Return the [x, y] coordinate for the center point of the cell that contains the specified text.  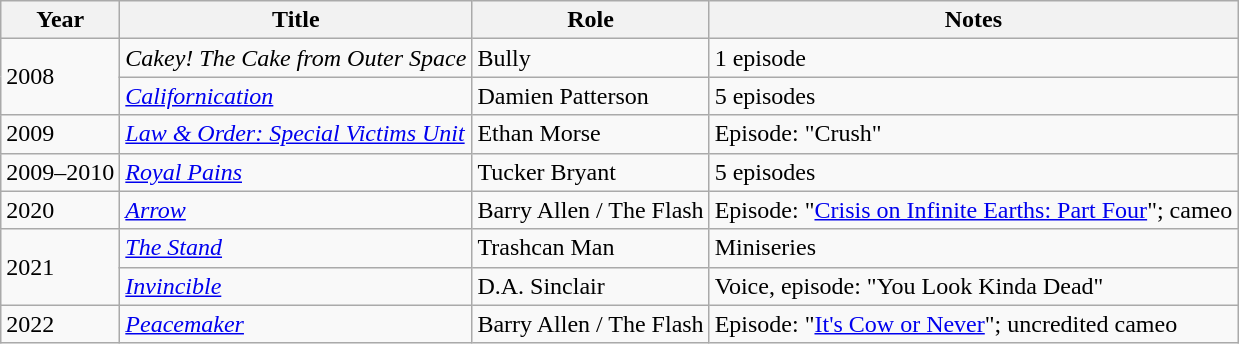
Royal Pains [296, 172]
Title [296, 20]
D.A. Sinclair [590, 286]
Trashcan Man [590, 248]
Arrow [296, 210]
2009–2010 [60, 172]
Episode: "Crisis on Infinite Earths: Part Four"; cameo [974, 210]
2008 [60, 77]
2021 [60, 267]
Peacemaker [296, 324]
Episode: "Crush" [974, 134]
1 episode [974, 58]
Ethan Morse [590, 134]
2009 [60, 134]
Notes [974, 20]
Invincible [296, 286]
2022 [60, 324]
The Stand [296, 248]
2020 [60, 210]
Bully [590, 58]
Miniseries [974, 248]
Voice, episode: "You Look Kinda Dead" [974, 286]
Damien Patterson [590, 96]
Role [590, 20]
Episode: "It's Cow or Never"; uncredited cameo [974, 324]
Californication [296, 96]
Tucker Bryant [590, 172]
Year [60, 20]
Cakey! The Cake from Outer Space [296, 58]
Law & Order: Special Victims Unit [296, 134]
